Pinpoint the cell where the given text exists, returning its [X, Y] midpoint coordinate. 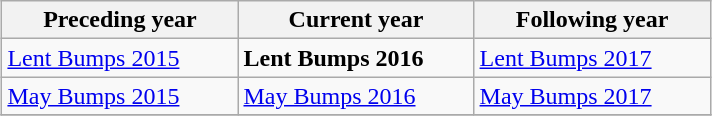
Lent Bumps 2016 [356, 58]
Current year [356, 20]
Following year [592, 20]
May Bumps 2017 [592, 96]
Lent Bumps 2015 [120, 58]
May Bumps 2015 [120, 96]
Preceding year [120, 20]
May Bumps 2016 [356, 96]
Lent Bumps 2017 [592, 58]
